Search for the cell housing the specified text and yield its [x, y] center coordinate. 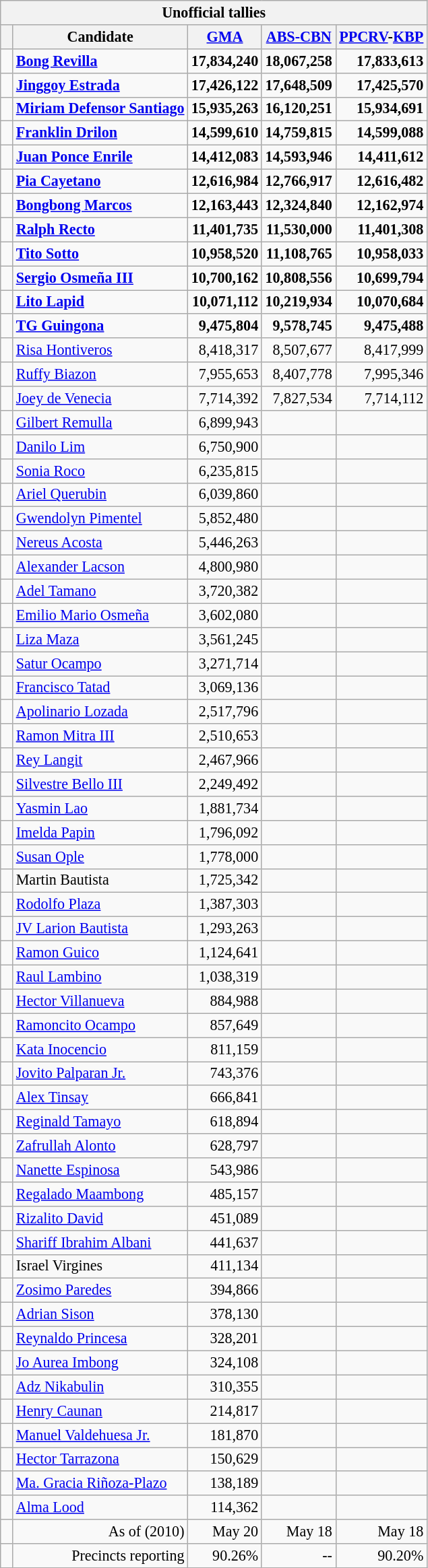
2,249,492 [225, 784]
14,593,946 [299, 157]
11,401,735 [225, 230]
6,750,900 [225, 446]
9,475,804 [225, 326]
441,637 [225, 1242]
3,561,245 [225, 640]
Apolinario Lozada [100, 712]
Rey Langit [100, 760]
Hector Villanueva [100, 1001]
Liza Maza [100, 640]
10,219,934 [299, 302]
618,894 [225, 1122]
11,401,308 [381, 230]
328,201 [225, 1338]
Ruffy Biazon [100, 374]
Nanette Espinosa [100, 1169]
1,038,319 [225, 977]
Manuel Valdehuesa Jr. [100, 1435]
Miriam Defensor Santiago [100, 109]
310,355 [225, 1387]
Adel Tamano [100, 591]
Jinggoy Estrada [100, 85]
8,418,317 [225, 350]
Rodolfo Plaza [100, 905]
Henry Caunan [100, 1411]
Hector Tarrazona [100, 1459]
Israel Virgines [100, 1266]
884,988 [225, 1001]
3,720,382 [225, 591]
Regalado Maambong [100, 1194]
10,699,794 [381, 277]
324,108 [225, 1363]
Zafrullah Alonto [100, 1146]
Danilo Lim [100, 446]
Ma. Gracia Riñoza-Plazo [100, 1483]
150,629 [225, 1459]
2,517,796 [225, 712]
Ramon Guico [100, 953]
Imelda Papin [100, 832]
14,412,083 [225, 157]
11,108,765 [299, 254]
5,852,480 [225, 519]
666,841 [225, 1097]
7,955,653 [225, 374]
8,507,677 [299, 350]
14,411,612 [381, 157]
12,324,840 [299, 205]
Bongbong Marcos [100, 205]
TG Guingona [100, 326]
12,766,917 [299, 181]
411,134 [225, 1266]
90.20% [381, 1555]
Juan Ponce Enrile [100, 157]
Jo Aurea Imbong [100, 1363]
Gilbert Remulla [100, 422]
Nereus Acosta [100, 543]
Martin Bautista [100, 881]
1,796,092 [225, 832]
3,602,080 [225, 615]
Joey de Venecia [100, 398]
Risa Hontiveros [100, 350]
2,510,653 [225, 736]
12,162,974 [381, 205]
Silvestre Bello III [100, 784]
Adz Nikabulin [100, 1387]
11,530,000 [299, 230]
1,387,303 [225, 905]
1,293,263 [225, 928]
Reynaldo Princesa [100, 1338]
Susan Ople [100, 856]
Alex Tinsay [100, 1097]
7,995,346 [381, 374]
Kata Inocencio [100, 1049]
Unofficial tallies [214, 12]
Alexander Lacson [100, 567]
10,808,556 [299, 277]
Bong Revilla [100, 61]
10,958,033 [381, 254]
10,958,520 [225, 254]
14,599,610 [225, 133]
Ramoncito Ocampo [100, 1025]
628,797 [225, 1146]
Alma Lood [100, 1507]
Lito Lapid [100, 302]
3,069,136 [225, 687]
Pia Cayetano [100, 181]
543,986 [225, 1169]
Reginald Tamayo [100, 1122]
5,446,263 [225, 543]
1,124,641 [225, 953]
Sergio Osmeña III [100, 277]
17,648,509 [299, 85]
Tito Sotto [100, 254]
Sonia Roco [100, 471]
Precincts reporting [100, 1555]
7,827,534 [299, 398]
JV Larion Bautista [100, 928]
PPCRV-KBP [381, 36]
3,271,714 [225, 663]
May 20 [225, 1532]
15,935,263 [225, 109]
GMA [225, 36]
394,866 [225, 1291]
12,163,443 [225, 205]
As of (2010) [100, 1532]
181,870 [225, 1435]
Yasmin Lao [100, 808]
Satur Ocampo [100, 663]
1,778,000 [225, 856]
Shariff Ibrahim Albani [100, 1242]
8,417,999 [381, 350]
Candidate [100, 36]
17,834,240 [225, 61]
17,833,613 [381, 61]
90.26% [225, 1555]
1,725,342 [225, 881]
-- [299, 1555]
9,578,745 [299, 326]
12,616,984 [225, 181]
857,649 [225, 1025]
Jovito Palparan Jr. [100, 1073]
Zosimo Paredes [100, 1291]
8,407,778 [299, 374]
6,039,860 [225, 495]
2,467,966 [225, 760]
7,714,392 [225, 398]
Raul Lambino [100, 977]
17,425,570 [381, 85]
12,616,482 [381, 181]
10,700,162 [225, 277]
743,376 [225, 1073]
6,235,815 [225, 471]
214,817 [225, 1411]
811,159 [225, 1049]
138,189 [225, 1483]
9,475,488 [381, 326]
4,800,980 [225, 567]
ABS-CBN [299, 36]
Adrian Sison [100, 1314]
Rizalito David [100, 1218]
485,157 [225, 1194]
Ariel Querubin [100, 495]
7,714,112 [381, 398]
14,599,088 [381, 133]
15,934,691 [381, 109]
Ramon Mitra III [100, 736]
Emilio Mario Osmeña [100, 615]
10,070,684 [381, 302]
6,899,943 [225, 422]
17,426,122 [225, 85]
378,130 [225, 1314]
Ralph Recto [100, 230]
18,067,258 [299, 61]
16,120,251 [299, 109]
Francisco Tatad [100, 687]
114,362 [225, 1507]
Gwendolyn Pimentel [100, 519]
10,071,112 [225, 302]
451,089 [225, 1218]
1,881,734 [225, 808]
14,759,815 [299, 133]
Franklin Drilon [100, 133]
